Return [x, y] of the center of cell containing provided text 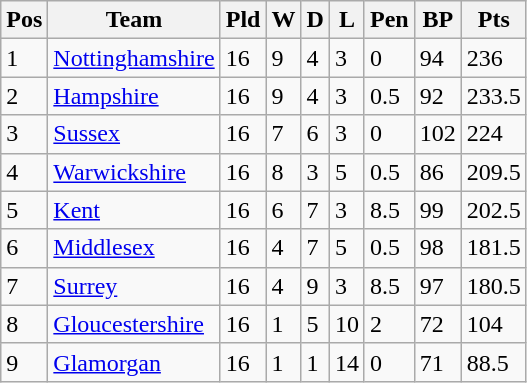
97 [438, 286]
14 [346, 362]
Middlesex [134, 248]
233.5 [494, 96]
88.5 [494, 362]
202.5 [494, 210]
Sussex [134, 134]
10 [346, 324]
Pen [389, 20]
98 [438, 248]
Pts [494, 20]
Pld [243, 20]
209.5 [494, 172]
99 [438, 210]
Hampshire [134, 96]
94 [438, 58]
224 [494, 134]
BP [438, 20]
Gloucestershire [134, 324]
92 [438, 96]
71 [438, 362]
Warwickshire [134, 172]
180.5 [494, 286]
Team [134, 20]
D [315, 20]
236 [494, 58]
102 [438, 134]
86 [438, 172]
Kent [134, 210]
L [346, 20]
Surrey [134, 286]
W [284, 20]
Pos [24, 20]
104 [494, 324]
181.5 [494, 248]
Glamorgan [134, 362]
Nottinghamshire [134, 58]
72 [438, 324]
